Capture the cell that displays the provided text and extract its [X, Y] central coordinate. 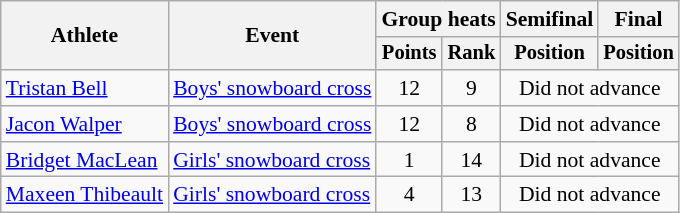
Rank [472, 54]
4 [409, 195]
Maxeen Thibeault [84, 195]
Group heats [438, 19]
Semifinal [550, 19]
Tristan Bell [84, 88]
14 [472, 160]
Final [638, 19]
13 [472, 195]
Bridget MacLean [84, 160]
Points [409, 54]
Jacon Walper [84, 124]
8 [472, 124]
Event [272, 36]
Athlete [84, 36]
1 [409, 160]
9 [472, 88]
